Determine the [x, y] coordinate at the center of the cell enclosing the given text.  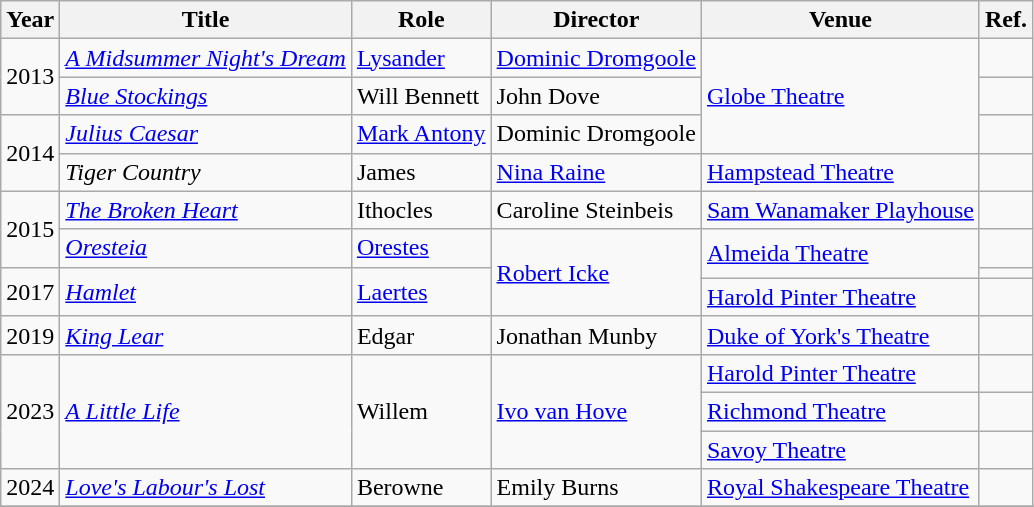
Duke of York's Theatre [840, 335]
Nina Raine [596, 172]
A Little Life [206, 411]
Mark Antony [421, 134]
Hampstead Theatre [840, 172]
Jonathan Munby [596, 335]
2015 [30, 229]
Laertes [421, 292]
Ref. [1006, 20]
Berowne [421, 488]
2013 [30, 77]
The Broken Heart [206, 210]
Title [206, 20]
Ivo van Hove [596, 411]
Edgar [421, 335]
Richmond Theatre [840, 411]
Julius Caesar [206, 134]
2017 [30, 292]
2024 [30, 488]
Tiger Country [206, 172]
Almeida Theatre [840, 254]
Royal Shakespeare Theatre [840, 488]
Venue [840, 20]
James [421, 172]
Blue Stockings [206, 96]
Willem [421, 411]
Savoy Theatre [840, 449]
Robert Icke [596, 272]
2023 [30, 411]
Orestes [421, 248]
2014 [30, 153]
Globe Theatre [840, 96]
Will Bennett [421, 96]
Role [421, 20]
Oresteia [206, 248]
Year [30, 20]
2019 [30, 335]
Director [596, 20]
Emily Burns [596, 488]
Hamlet [206, 292]
Sam Wanamaker Playhouse [840, 210]
Love's Labour's Lost [206, 488]
King Lear [206, 335]
John Dove [596, 96]
Ithocles [421, 210]
Lysander [421, 58]
A Midsummer Night's Dream [206, 58]
Caroline Steinbeis [596, 210]
